Output the (X, Y) coordinate of the center of the cell containing the given text.  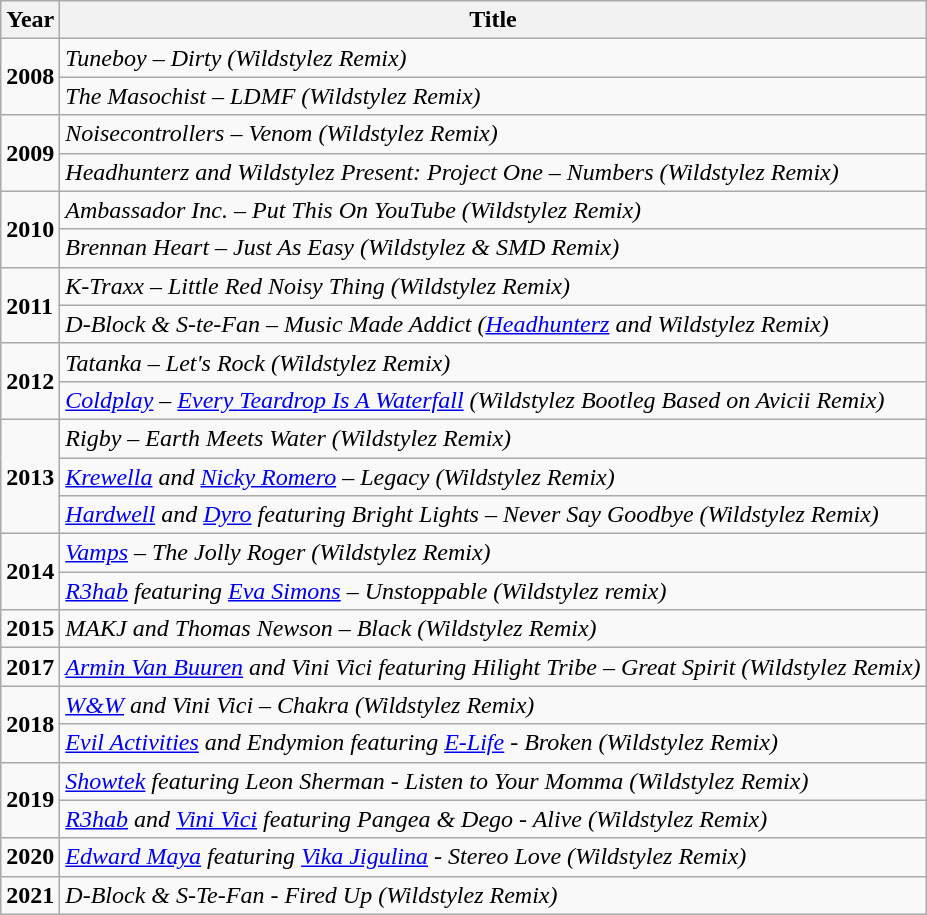
2010 (30, 229)
2021 (30, 895)
D-Block & S-te-Fan – Music Made Addict (Headhunterz and Wildstylez Remix) (493, 324)
Headhunterz and Wildstylez Present: Project One – Numbers (Wildstylez Remix) (493, 172)
R3hab and Vini Vici featuring Pangea & Dego - Alive (Wildstylez Remix) (493, 819)
The Masochist – LDMF (Wildstylez Remix) (493, 96)
2018 (30, 724)
Year (30, 20)
Coldplay – Every Teardrop Is A Waterfall (Wildstylez Bootleg Based on Avicii Remix) (493, 400)
2019 (30, 800)
Title (493, 20)
2008 (30, 77)
K-Traxx – Little Red Noisy Thing (Wildstylez Remix) (493, 286)
Krewella and Nicky Romero – Legacy (Wildstylez Remix) (493, 477)
D-Block & S-Te-Fan - Fired Up (Wildstylez Remix) (493, 895)
2012 (30, 381)
R3hab featuring Eva Simons – Unstoppable (Wildstylez remix) (493, 591)
Showtek featuring Leon Sherman - Listen to Your Momma (Wildstylez Remix) (493, 781)
Tuneboy – Dirty (Wildstylez Remix) (493, 58)
Edward Maya featuring Vika Jigulina - Stereo Love (Wildstylez Remix) (493, 857)
Tatanka – Let's Rock (Wildstylez Remix) (493, 362)
MAKJ and Thomas Newson – Black (Wildstylez Remix) (493, 629)
Ambassador Inc. – Put This On YouTube (Wildstylez Remix) (493, 210)
2020 (30, 857)
Hardwell and Dyro featuring Bright Lights – Never Say Goodbye (Wildstylez Remix) (493, 515)
Vamps – The Jolly Roger (Wildstylez Remix) (493, 553)
Brennan Heart – Just As Easy (Wildstylez & SMD Remix) (493, 248)
2013 (30, 476)
2015 (30, 629)
W&W and Vini Vici – Chakra (Wildstylez Remix) (493, 705)
2014 (30, 572)
2017 (30, 667)
Rigby – Earth Meets Water (Wildstylez Remix) (493, 438)
2009 (30, 153)
Evil Activities and Endymion featuring E-Life - Broken (Wildstylez Remix) (493, 743)
Noisecontrollers – Venom (Wildstylez Remix) (493, 134)
Armin Van Buuren and Vini Vici featuring Hilight Tribe – Great Spirit (Wildstylez Remix) (493, 667)
2011 (30, 305)
